Output the (x, y) coordinate of the center of the cell containing the given text.  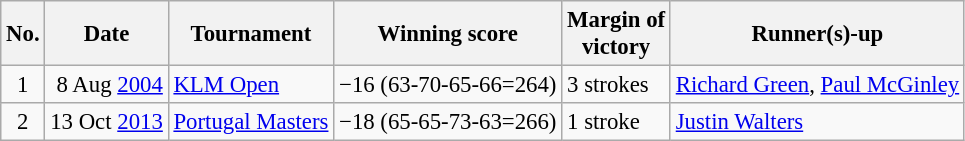
13 Oct 2013 (106, 122)
2 (23, 122)
KLM Open (251, 85)
−18 (65-65-73-63=266) (448, 122)
Justin Walters (817, 122)
Runner(s)-up (817, 34)
1 (23, 85)
1 stroke (616, 122)
−16 (63-70-65-66=264) (448, 85)
Tournament (251, 34)
Portugal Masters (251, 122)
No. (23, 34)
Winning score (448, 34)
Richard Green, Paul McGinley (817, 85)
3 strokes (616, 85)
Date (106, 34)
8 Aug 2004 (106, 85)
Margin ofvictory (616, 34)
